Detect which cell encompasses the target text, then output its (X, Y) center coordinate. 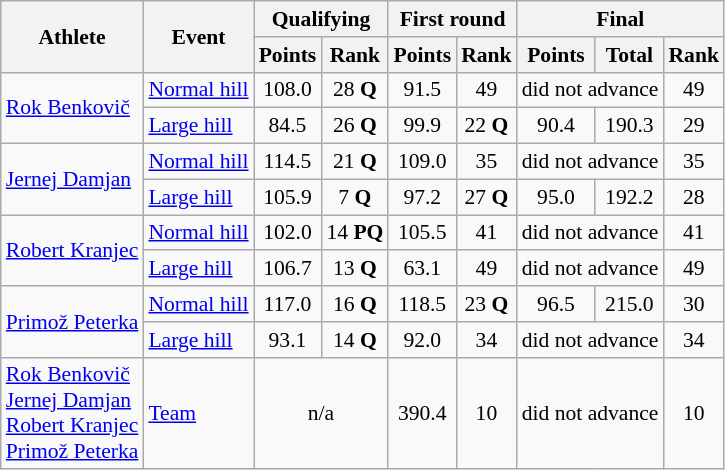
28 (694, 197)
n/a (322, 413)
Rok BenkovičJernej DamjanRobert KranjecPrimož Peterka (72, 413)
27 Q (486, 197)
109.0 (422, 162)
Event (198, 36)
390.4 (422, 413)
105.5 (422, 233)
13 Q (354, 269)
Jernej Damjan (72, 180)
90.4 (556, 126)
96.5 (556, 304)
30 (694, 304)
190.3 (629, 126)
First round (452, 19)
Team (198, 413)
106.7 (288, 269)
Total (629, 55)
215.0 (629, 304)
14 PQ (354, 233)
99.9 (422, 126)
118.5 (422, 304)
97.2 (422, 197)
Rok Benkovič (72, 108)
21 Q (354, 162)
192.2 (629, 197)
93.1 (288, 340)
Robert Kranjec (72, 250)
91.5 (422, 90)
108.0 (288, 90)
7 Q (354, 197)
Final (620, 19)
Primož Peterka (72, 322)
16 Q (354, 304)
Qualifying (322, 19)
105.9 (288, 197)
22 Q (486, 126)
84.5 (288, 126)
29 (694, 126)
117.0 (288, 304)
28 Q (354, 90)
92.0 (422, 340)
14 Q (354, 340)
Athlete (72, 36)
114.5 (288, 162)
23 Q (486, 304)
26 Q (354, 126)
102.0 (288, 233)
95.0 (556, 197)
63.1 (422, 269)
